Find where the given text appears and provide that cell's center as (x, y) coordinate. 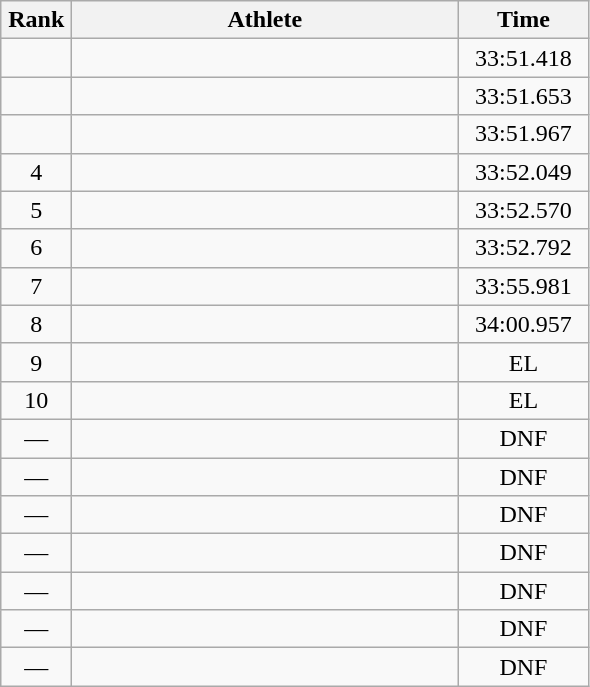
34:00.957 (524, 324)
5 (36, 210)
Time (524, 20)
33:52.049 (524, 172)
33:52.570 (524, 210)
33:51.967 (524, 134)
33:55.981 (524, 286)
Athlete (265, 20)
8 (36, 324)
Rank (36, 20)
9 (36, 362)
7 (36, 286)
33:51.653 (524, 96)
10 (36, 400)
6 (36, 248)
33:52.792 (524, 248)
33:51.418 (524, 58)
4 (36, 172)
